Capture the cell that displays the provided text and extract its (x, y) central coordinate. 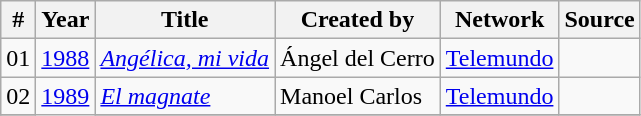
Network (500, 20)
Year (66, 20)
Source (600, 20)
Ángel del Cerro (358, 58)
# (18, 20)
Angélica, mi vida (185, 58)
02 (18, 96)
01 (18, 58)
El magnate (185, 96)
Manoel Carlos (358, 96)
Created by (358, 20)
1989 (66, 96)
1988 (66, 58)
Title (185, 20)
